Capture the cell that displays the provided text and extract its (X, Y) central coordinate. 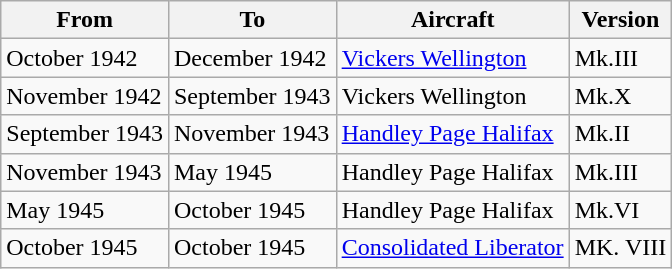
Consolidated Liberator (452, 248)
From (85, 20)
November 1942 (85, 96)
October 1942 (85, 58)
Version (620, 20)
December 1942 (252, 58)
Mk.II (620, 134)
Mk.VI (620, 210)
MK. VIII (620, 248)
Mk.X (620, 96)
To (252, 20)
Aircraft (452, 20)
